Output the (X, Y) coordinate of the center of the cell containing the given text.  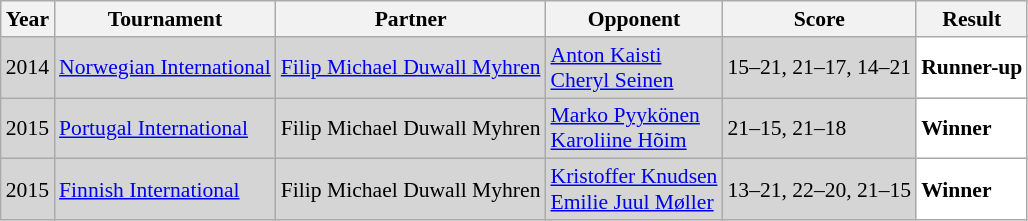
13–21, 22–20, 21–15 (819, 190)
Anton Kaisti Cheryl Seinen (634, 68)
Marko Pyykönen Karoliine Hõim (634, 128)
2014 (28, 68)
Opponent (634, 19)
Year (28, 19)
Portugal International (165, 128)
Kristoffer Knudsen Emilie Juul Møller (634, 190)
Result (972, 19)
21–15, 21–18 (819, 128)
Tournament (165, 19)
Finnish International (165, 190)
Norwegian International (165, 68)
15–21, 21–17, 14–21 (819, 68)
Partner (411, 19)
Runner-up (972, 68)
Score (819, 19)
